Find where the given text appears and provide that cell's center as [x, y] coordinate. 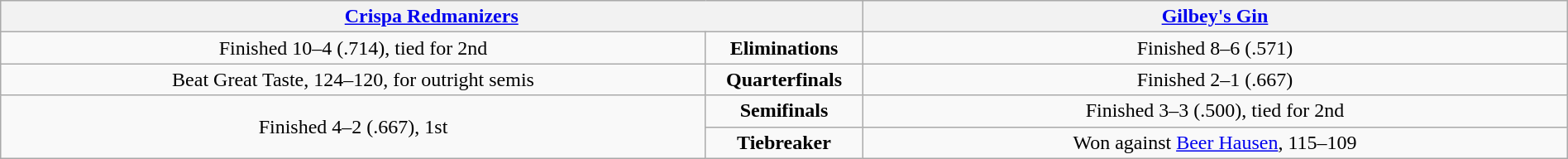
Finished 2–1 (.667) [1216, 79]
Eliminations [784, 48]
Gilbey's Gin [1216, 17]
Finished 3–3 (.500), tied for 2nd [1216, 111]
Finished 10–4 (.714), tied for 2nd [354, 48]
Finished 4–2 (.667), 1st [354, 127]
Quarterfinals [784, 79]
Won against Beer Hausen, 115–109 [1216, 142]
Semifinals [784, 111]
Finished 8–6 (.571) [1216, 48]
Tiebreaker [784, 142]
Beat Great Taste, 124–120, for outright semis [354, 79]
Crispa Redmanizers [432, 17]
